Pinpoint the cell where the given text exists, returning its (X, Y) midpoint coordinate. 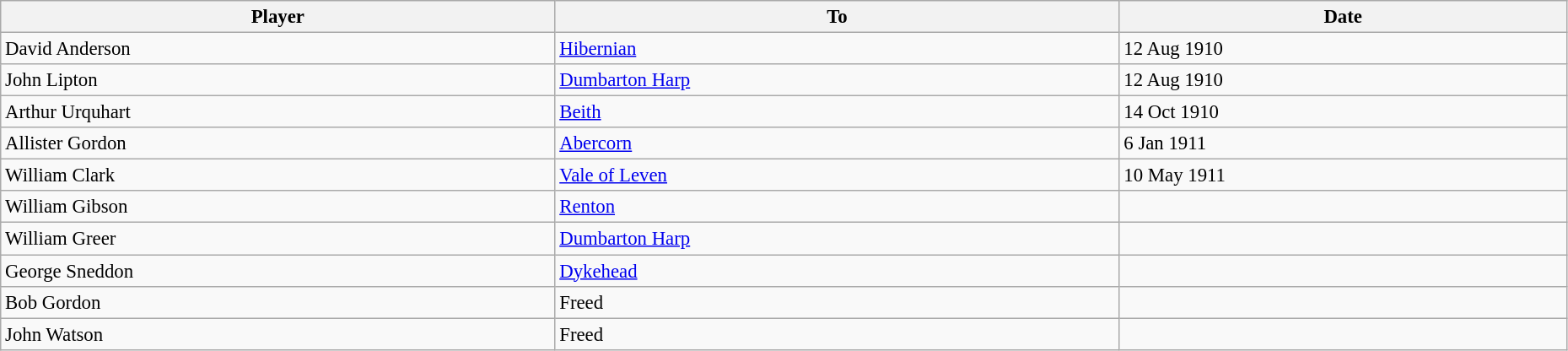
William Gibson (278, 207)
Dykehead (837, 271)
14 Oct 1910 (1343, 112)
Allister Gordon (278, 143)
George Sneddon (278, 271)
William Greer (278, 239)
Arthur Urquhart (278, 112)
John Watson (278, 334)
David Anderson (278, 49)
Vale of Leven (837, 175)
William Clark (278, 175)
Hibernian (837, 49)
Date (1343, 17)
Bob Gordon (278, 302)
Renton (837, 207)
Player (278, 17)
10 May 1911 (1343, 175)
To (837, 17)
Abercorn (837, 143)
John Lipton (278, 80)
Beith (837, 112)
6 Jan 1911 (1343, 143)
